Determine the [x, y] coordinate at the center of the cell enclosing the given text.  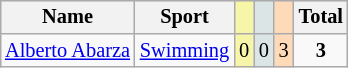
Swimming [184, 51]
Sport [184, 17]
Alberto Abarza [68, 51]
Total [321, 17]
Name [68, 17]
